Provide the [X, Y] coordinate of the cell's center where the given text is located.  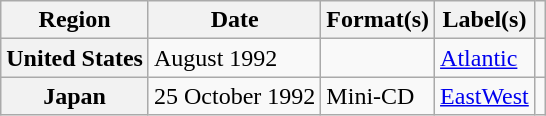
Label(s) [485, 20]
Mini-CD [378, 96]
Format(s) [378, 20]
25 October 1992 [234, 96]
Date [234, 20]
EastWest [485, 96]
Atlantic [485, 58]
Japan [75, 96]
Region [75, 20]
August 1992 [234, 58]
United States [75, 58]
